Pinpoint the cell where the given text exists, returning its [x, y] midpoint coordinate. 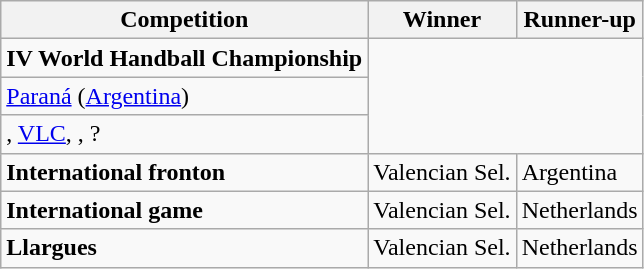
International fronton [184, 172]
Winner [442, 20]
Competition [184, 20]
International game [184, 210]
Paraná (Argentina) [184, 96]
Argentina [580, 172]
Llargues [184, 248]
Runner-up [580, 20]
IV World Handball Championship [184, 58]
, VLC, , ? [184, 134]
